Detect which cell encompasses the target text, then output its [X, Y] center coordinate. 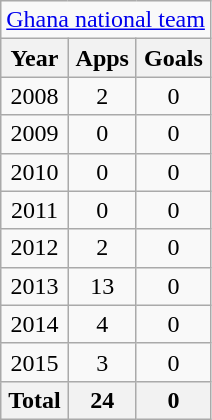
2008 [34, 96]
3 [102, 362]
4 [102, 324]
2012 [34, 248]
24 [102, 400]
Goals [173, 58]
2015 [34, 362]
Ghana national team [106, 20]
2013 [34, 286]
Total [34, 400]
2011 [34, 210]
Year [34, 58]
2010 [34, 172]
2009 [34, 134]
2014 [34, 324]
Apps [102, 58]
13 [102, 286]
